From the cell containing the given text, extract its center point as (X, Y) coordinate. 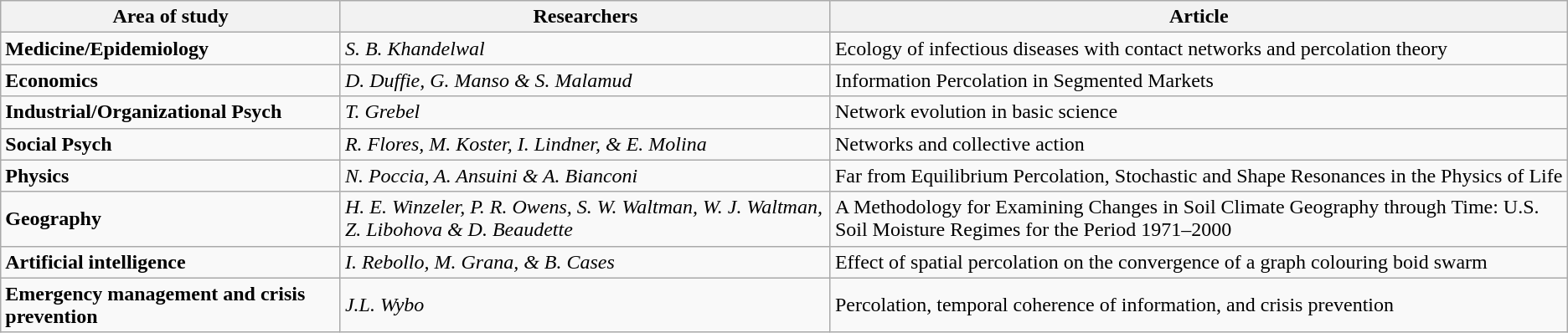
Economics (171, 80)
Industrial/Organizational Psych (171, 112)
T. Grebel (585, 112)
Emergency management and crisis prevention (171, 305)
Social Psych (171, 144)
S. B. Khandelwal (585, 49)
R. Flores, M. Koster, I. Lindner, & E. Molina (585, 144)
D. Duffie, G. Manso & S. Malamud (585, 80)
J.L. Wybo (585, 305)
Medicine/Epidemiology (171, 49)
Geography (171, 219)
Networks and collective action (1199, 144)
N. Poccia, A. Ansuini & A. Bianconi (585, 176)
Information Percolation in Segmented Markets (1199, 80)
Area of study (171, 17)
Artificial intelligence (171, 262)
Researchers (585, 17)
Physics (171, 176)
Effect of spatial percolation on the convergence of a graph colouring boid swarm (1199, 262)
Network evolution in basic science (1199, 112)
I. Rebollo, M. Grana, & B. Cases (585, 262)
Article (1199, 17)
Percolation, temporal coherence of information, and crisis prevention (1199, 305)
A Methodology for Examining Changes in Soil Climate Geography through Time: U.S. Soil Moisture Regimes for the Period 1971–2000 (1199, 219)
Ecology of infectious diseases with contact networks and percolation theory (1199, 49)
Far from Equilibrium Percolation, Stochastic and Shape Resonances in the Physics of Life (1199, 176)
H. E. Winzeler, P. R. Owens, S. W. Waltman, W. J. Waltman, Z. Libohova & D. Beaudette (585, 219)
